Capture the cell that displays the provided text and extract its (x, y) central coordinate. 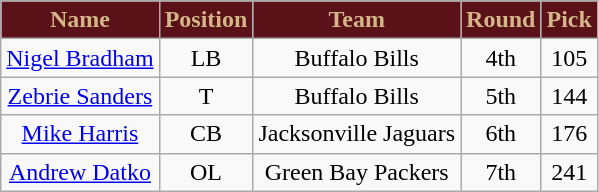
4th (501, 58)
Position (206, 20)
144 (569, 96)
CB (206, 134)
Nigel Bradham (80, 58)
Andrew Datko (80, 172)
176 (569, 134)
OL (206, 172)
Name (80, 20)
Pick (569, 20)
Green Bay Packers (357, 172)
241 (569, 172)
5th (501, 96)
7th (501, 172)
Zebrie Sanders (80, 96)
Round (501, 20)
Team (357, 20)
T (206, 96)
Mike Harris (80, 134)
LB (206, 58)
105 (569, 58)
Jacksonville Jaguars (357, 134)
6th (501, 134)
